Detect which cell encompasses the target text, then output its (X, Y) center coordinate. 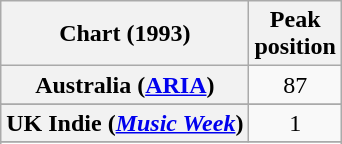
Australia (ARIA) (125, 85)
Peakposition (295, 34)
87 (295, 85)
Chart (1993) (125, 34)
UK Indie (Music Week) (125, 123)
1 (295, 123)
